Scan for the cell matching the given text and deliver its (X, Y) coordinate at center. 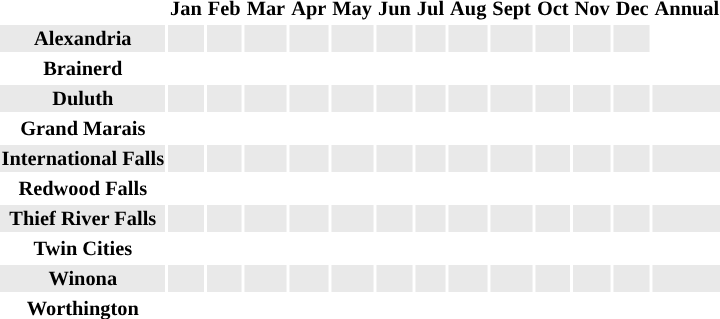
International Falls (83, 158)
Thief River Falls (83, 218)
Grand Marais (83, 128)
Alexandria (83, 38)
Twin Cities (83, 248)
Brainerd (83, 68)
Winona (83, 278)
Redwood Falls (83, 188)
Duluth (83, 98)
